Scan for the cell matching the given text and deliver its [x, y] coordinate at center. 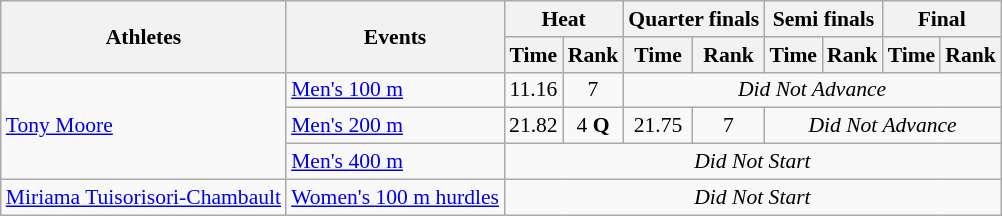
Women's 100 m hurdles [395, 197]
Semi finals [823, 19]
Men's 200 m [395, 126]
Tony Moore [144, 126]
Miriama Tuisorisori-Chambault [144, 197]
Events [395, 36]
21.75 [658, 126]
Heat [564, 19]
11.16 [534, 90]
Final [942, 19]
21.82 [534, 126]
Athletes [144, 36]
4 Q [594, 126]
Quarter finals [694, 19]
Men's 400 m [395, 162]
Men's 100 m [395, 90]
